From the cell containing the given text, extract its center point as [X, Y] coordinate. 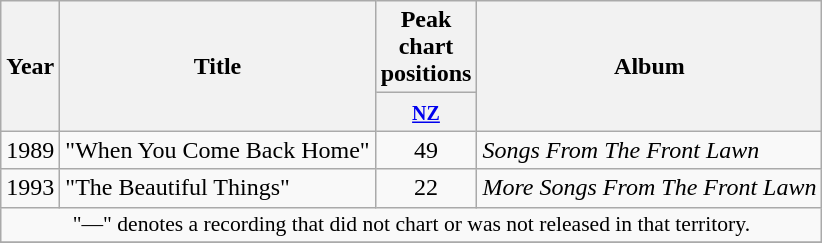
NZ [426, 112]
Album [650, 66]
Songs From The Front Lawn [650, 150]
1993 [30, 188]
Year [30, 66]
49 [426, 150]
"When You Come Back Home" [218, 150]
1989 [30, 150]
Title [218, 66]
"The Beautiful Things" [218, 188]
Peak chart positions [426, 47]
More Songs From The Front Lawn [650, 188]
22 [426, 188]
"—" denotes a recording that did not chart or was not released in that territory. [412, 225]
